Detect which cell encompasses the target text, then output its [X, Y] center coordinate. 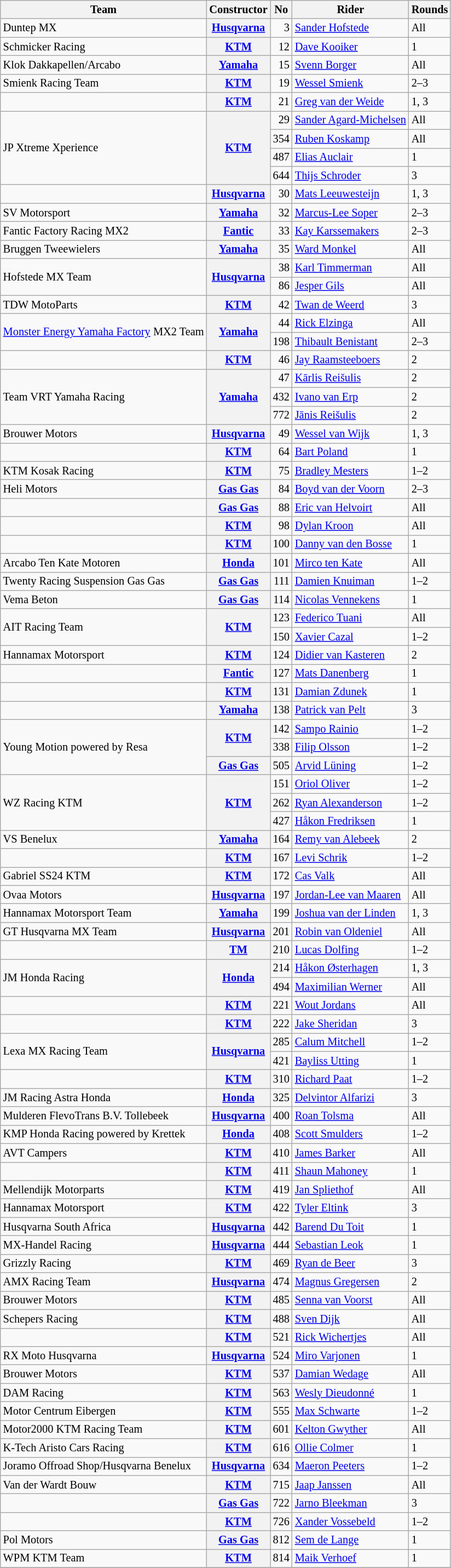
Levi Schrik [350, 858]
494 [281, 987]
410 [281, 1153]
Tyler Eltink [350, 1208]
150 [281, 637]
TM [238, 950]
Xavier Cazal [350, 637]
No [281, 9]
262 [281, 803]
111 [281, 581]
Jānis Reišulis [350, 415]
Jan Spliethof [350, 1189]
421 [281, 1061]
Greg van der Weide [350, 102]
Dylan Kroon [350, 526]
127 [281, 673]
555 [281, 1411]
Arcabo Ten Kate Motoren [104, 563]
Lucas Dolfing [350, 950]
Ryan de Beer [350, 1263]
Marcus-Lee Soper [350, 213]
Karl Timmerman [350, 268]
WZ Racing KTM [104, 802]
Gabriel SS24 KTM [104, 876]
Young Motion powered by Resa [104, 747]
98 [281, 526]
Schepers Racing [104, 1319]
Jake Sheridan [350, 1023]
505 [281, 765]
Mulderen FlevoTrans B.V. Tollebeek [104, 1116]
SV Motorsport [104, 213]
Didier van Kasteren [350, 655]
Miro Varjonen [350, 1355]
338 [281, 747]
86 [281, 286]
Sven Dijk [350, 1319]
Constructor [238, 9]
722 [281, 1503]
49 [281, 433]
33 [281, 231]
Rider [350, 9]
Rounds [430, 9]
Smienk Racing Team [104, 83]
Pol Motors [104, 1540]
MX-Handel Racing [104, 1245]
474 [281, 1282]
Heli Motors [104, 489]
Sem de Lange [350, 1540]
601 [281, 1429]
100 [281, 544]
142 [281, 729]
Ollie Colmer [350, 1448]
Hannamax Motorsport Team [104, 913]
Mats Leeuwesteijn [350, 194]
Robin van Oldeniel [350, 931]
Max Schwarte [350, 1411]
537 [281, 1374]
WPM KTM Team [104, 1558]
Shaun Mahoney [350, 1171]
Maik Verhoef [350, 1558]
Lexa MX Racing Team [104, 1051]
487 [281, 157]
201 [281, 931]
214 [281, 968]
Kelton Gwyther [350, 1429]
Twenty Racing Suspension Gas Gas [104, 581]
101 [281, 563]
485 [281, 1300]
Wesly Dieudonné [350, 1393]
21 [281, 102]
444 [281, 1245]
812 [281, 1540]
Monster Energy Yamaha Factory MX2 Team [104, 332]
44 [281, 323]
Ruben Koskamp [350, 139]
488 [281, 1319]
Håkon Fredriksen [350, 821]
Jesper Gils [350, 286]
Rick Elzinga [350, 323]
84 [281, 489]
Bart Poland [350, 452]
42 [281, 305]
Damian Zdunek [350, 692]
Bruggen Tweewielers [104, 249]
Maximilian Werner [350, 987]
521 [281, 1337]
124 [281, 655]
Bayliss Utting [350, 1061]
Svenn Borger [350, 65]
Mellendijk Motorparts [104, 1189]
Dave Kooiker [350, 47]
Fantic Factory Racing MX2 [104, 231]
Cas Valk [350, 876]
Jaap Janssen [350, 1485]
442 [281, 1227]
Barend Du Toit [350, 1227]
RX Moto Husqvarna [104, 1355]
Motor2000 KTM Racing Team [104, 1429]
64 [281, 452]
Federico Tuani [350, 618]
Magnus Gregersen [350, 1282]
814 [281, 1558]
634 [281, 1466]
Husqvarna South Africa [104, 1227]
Ward Monkel [350, 249]
138 [281, 710]
AMX Racing Team [104, 1282]
199 [281, 913]
Senna van Voorst [350, 1300]
15 [281, 65]
Sander Hofstede [350, 28]
Team VRT Yamaha Racing [104, 397]
Elias Auclair [350, 157]
Thibault Benistant [350, 341]
131 [281, 692]
172 [281, 876]
JP Xtreme Xperience [104, 148]
Ivano van Erp [350, 397]
Calum Mitchell [350, 1042]
Boyd van der Voorn [350, 489]
210 [281, 950]
422 [281, 1208]
Kārlis Reišulis [350, 378]
400 [281, 1116]
Jordan-Lee van Maaren [350, 895]
Sebastian Leok [350, 1245]
Joshua van der Linden [350, 913]
151 [281, 784]
Sampo Rainio [350, 729]
644 [281, 175]
408 [281, 1134]
285 [281, 1042]
32 [281, 213]
Twan de Weerd [350, 305]
Damian Wedage [350, 1374]
Eric van Helvoirt [350, 507]
Van der Wardt Bouw [104, 1485]
Scott Smulders [350, 1134]
Delvintor Alfarizi [350, 1097]
47 [281, 378]
325 [281, 1097]
Bradley Mesters [350, 471]
VS Benelux [104, 839]
88 [281, 507]
Ryan Alexanderson [350, 803]
354 [281, 139]
Xander Vossebeld [350, 1521]
Team [104, 9]
Hofstede MX Team [104, 277]
James Barker [350, 1153]
198 [281, 341]
772 [281, 415]
Oriol Oliver [350, 784]
Maeron Peeters [350, 1466]
114 [281, 599]
KTM Kosak Racing [104, 471]
DAM Racing [104, 1393]
167 [281, 858]
75 [281, 471]
Roan Tolsma [350, 1116]
Damien Knuiman [350, 581]
46 [281, 360]
Vema Beton [104, 599]
524 [281, 1355]
Danny van den Bosse [350, 544]
Jarno Bleekman [350, 1503]
123 [281, 618]
221 [281, 1005]
19 [281, 83]
563 [281, 1393]
Ovaa Motors [104, 895]
Grizzly Racing [104, 1263]
29 [281, 120]
Jay Raamsteeboers [350, 360]
12 [281, 47]
K-Tech Aristo Cars Racing [104, 1448]
411 [281, 1171]
TDW MotoParts [104, 305]
Patrick van Pelt [350, 710]
AVT Campers [104, 1153]
Klok Dakkapellen/Arcabo [104, 65]
Filip Olsson [350, 747]
197 [281, 895]
JM Racing Astra Honda [104, 1097]
Nicolas Vennekens [350, 599]
35 [281, 249]
Duntep MX [104, 28]
GT Husqvarna MX Team [104, 931]
Mirco ten Kate [350, 563]
Remy van Alebeek [350, 839]
Thijs Schroder [350, 175]
419 [281, 1189]
222 [281, 1023]
Wessel van Wijk [350, 433]
Kay Karssemakers [350, 231]
726 [281, 1521]
Schmicker Racing [104, 47]
JM Honda Racing [104, 977]
Mats Danenberg [350, 673]
Sander Agard-Michelsen [350, 120]
164 [281, 839]
AIT Racing Team [104, 627]
Arvid Lüning [350, 765]
Motor Centrum Eibergen [104, 1411]
Rick Wichertjes [350, 1337]
Wout Jordans [350, 1005]
Håkon Østerhagen [350, 968]
30 [281, 194]
KMP Honda Racing powered by Krettek [104, 1134]
Joramo Offroad Shop/Husqvarna Benelux [104, 1466]
715 [281, 1485]
Wessel Smienk [350, 83]
Richard Paat [350, 1079]
310 [281, 1079]
427 [281, 821]
432 [281, 397]
38 [281, 268]
469 [281, 1263]
616 [281, 1448]
